Provide the [x, y] coordinate of the cell's center where the given text is located.  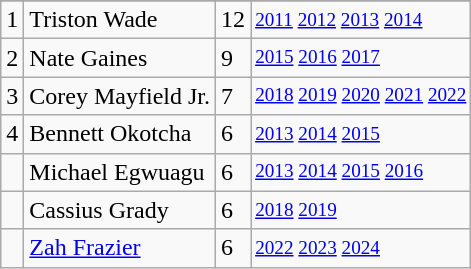
4 [12, 134]
9 [234, 58]
Michael Egwuagu [120, 172]
Cassius Grady [120, 210]
1 [12, 20]
2013 2014 2015 [361, 134]
2013 2014 2015 2016 [361, 172]
2015 2016 2017 [361, 58]
2018 2019 2020 2021 2022 [361, 96]
2022 2023 2024 [361, 248]
Bennett Okotcha [120, 134]
2011 2012 2013 2014 [361, 20]
7 [234, 96]
3 [12, 96]
Corey Mayfield Jr. [120, 96]
Nate Gaines [120, 58]
Zah Frazier [120, 248]
Triston Wade [120, 20]
12 [234, 20]
2 [12, 58]
2018 2019 [361, 210]
